Find where the given text appears and provide that cell's center as [X, Y] coordinate. 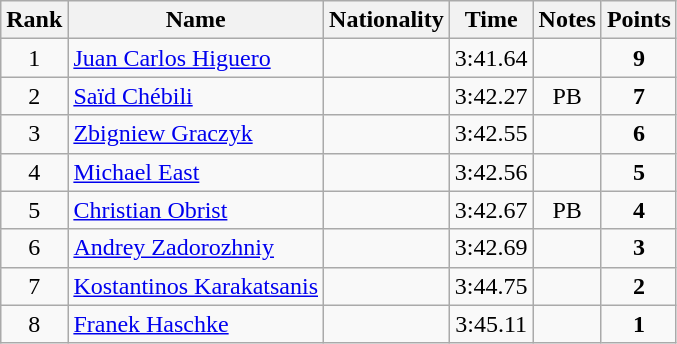
3:42.55 [491, 134]
3:42.56 [491, 172]
Christian Obrist [196, 210]
Notes [567, 20]
Points [638, 20]
Zbigniew Graczyk [196, 134]
Rank [34, 20]
9 [638, 58]
Juan Carlos Higuero [196, 58]
3:42.69 [491, 248]
3:41.64 [491, 58]
Franek Haschke [196, 324]
3:45.11 [491, 324]
3:42.27 [491, 96]
Andrey Zadorozhniy [196, 248]
Nationality [387, 20]
Kostantinos Karakatsanis [196, 286]
Saïd Chébili [196, 96]
Name [196, 20]
3:44.75 [491, 286]
8 [34, 324]
3:42.67 [491, 210]
Time [491, 20]
Michael East [196, 172]
